Return [X, Y] of the center of cell containing provided text 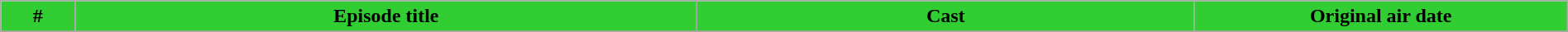
Episode title [386, 16]
Cast [946, 16]
Original air date [1381, 16]
# [38, 16]
